Provide the [X, Y] coordinate of the cell's center where the given text is located.  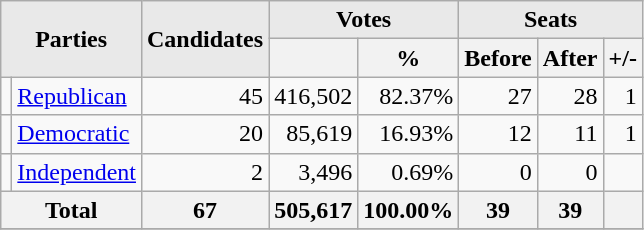
100.00% [408, 210]
After [570, 58]
416,502 [314, 96]
Democratic [77, 134]
505,617 [314, 210]
85,619 [314, 134]
67 [204, 210]
27 [498, 96]
12 [498, 134]
Before [498, 58]
Candidates [204, 39]
11 [570, 134]
Total [72, 210]
45 [204, 96]
3,496 [314, 172]
2 [204, 172]
Seats [551, 20]
Independent [77, 172]
28 [570, 96]
% [408, 58]
Republican [77, 96]
82.37% [408, 96]
20 [204, 134]
Parties [72, 39]
Votes [364, 20]
+/- [622, 58]
16.93% [408, 134]
0.69% [408, 172]
